Extract the [x, y] coordinate from the center of the cell holding the provided text.  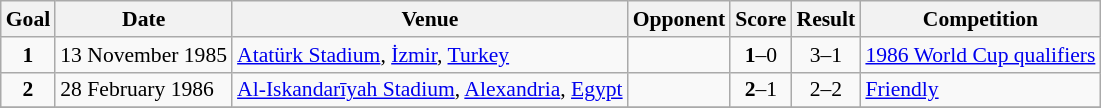
13 November 1985 [144, 55]
Competition [980, 19]
Score [760, 19]
Al-Iskandarīyah Stadium, Alexandria, Egypt [430, 90]
Friendly [980, 90]
2 [28, 90]
1986 World Cup qualifiers [980, 55]
Result [826, 19]
Date [144, 19]
3–1 [826, 55]
Opponent [680, 19]
Atatürk Stadium, İzmir, Turkey [430, 55]
1–0 [760, 55]
Goal [28, 19]
2–2 [826, 90]
1 [28, 55]
2–1 [760, 90]
Venue [430, 19]
28 February 1986 [144, 90]
